Provide the (X, Y) coordinate of the cell's center where the given text is located.  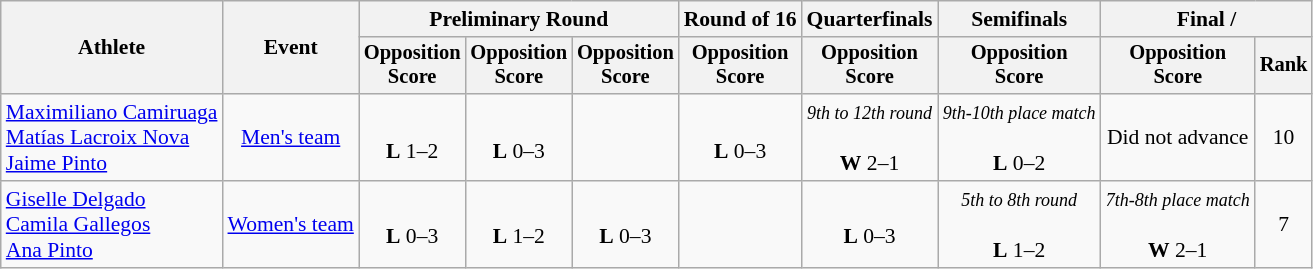
Semifinals (1020, 19)
Rank (1284, 66)
10 (1284, 138)
Quarterfinals (870, 19)
Round of 16 (740, 19)
Athlete (112, 48)
9th to 12th roundW 2–1 (870, 138)
Women's team (290, 224)
Giselle DelgadoCamila GallegosAna Pinto (112, 224)
Event (290, 48)
9th-10th place matchL 0–2 (1020, 138)
Final / (1207, 19)
Preliminary Round (519, 19)
7 (1284, 224)
Maximiliano CamiruagaMatías Lacroix NovaJaime Pinto (112, 138)
7th-8th place matchW 2–1 (1178, 224)
5th to 8th roundL 1–2 (1020, 224)
Did not advance (1178, 138)
Men's team (290, 138)
